Capture the cell that displays the provided text and extract its (X, Y) central coordinate. 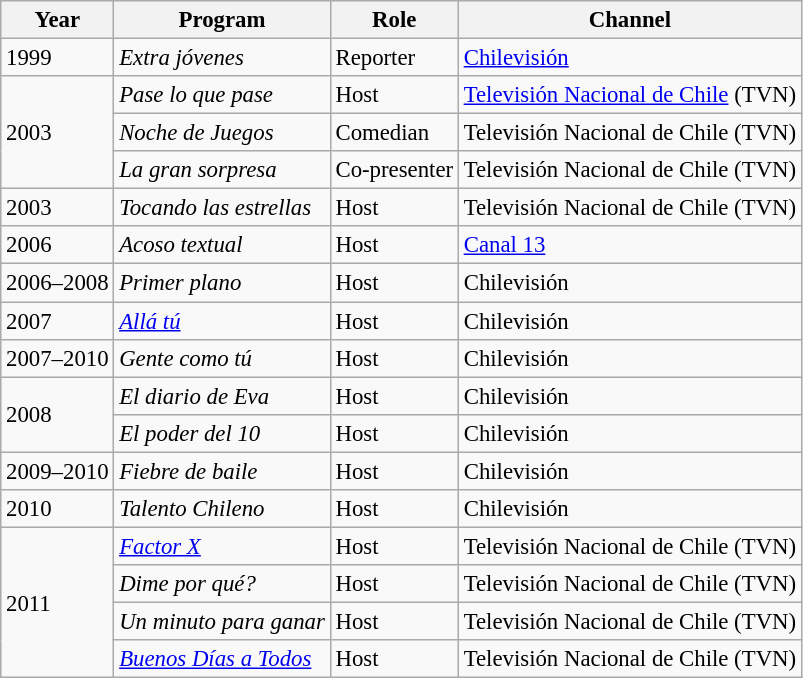
Co-presenter (394, 170)
2011 (58, 602)
2007 (58, 321)
El poder del 10 (222, 433)
Factor X (222, 546)
Talento Chileno (222, 509)
Allá tú (222, 321)
Program (222, 20)
2006–2008 (58, 283)
2007–2010 (58, 358)
Dime por qué? (222, 584)
Role (394, 20)
Un minuto para ganar (222, 621)
Canal 13 (630, 245)
Pase lo que pase (222, 95)
2008 (58, 414)
Year (58, 20)
Gente como tú (222, 358)
2006 (58, 245)
Comedian (394, 133)
1999 (58, 58)
Channel (630, 20)
El diario de Eva (222, 396)
Primer plano (222, 283)
Extra jóvenes (222, 58)
Fiebre de baile (222, 471)
La gran sorpresa (222, 170)
2010 (58, 509)
Acoso textual (222, 245)
Tocando las estrellas (222, 208)
2009–2010 (58, 471)
Reporter (394, 58)
Buenos Días a Todos (222, 659)
Noche de Juegos (222, 133)
